Scan for the cell matching the given text and deliver its (X, Y) coordinate at center. 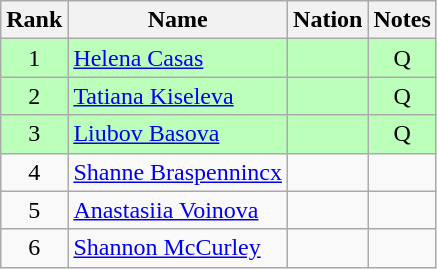
Shanne Braspennincx (178, 172)
3 (34, 134)
Anastasiia Voinova (178, 210)
Rank (34, 20)
1 (34, 58)
4 (34, 172)
Tatiana Kiseleva (178, 96)
Shannon McCurley (178, 248)
Liubov Basova (178, 134)
2 (34, 96)
Nation (328, 20)
Notes (402, 20)
6 (34, 248)
5 (34, 210)
Helena Casas (178, 58)
Name (178, 20)
